Return (X, Y) of the center of cell containing provided text 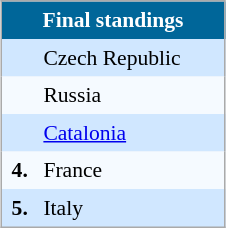
5. (19, 208)
Czech Republic (130, 58)
Final standings (113, 20)
Catalonia (130, 133)
4. (19, 171)
France (130, 171)
Italy (130, 208)
Russia (130, 95)
